Identify which cell holds the provided text, then report its (x, y) central coordinate. 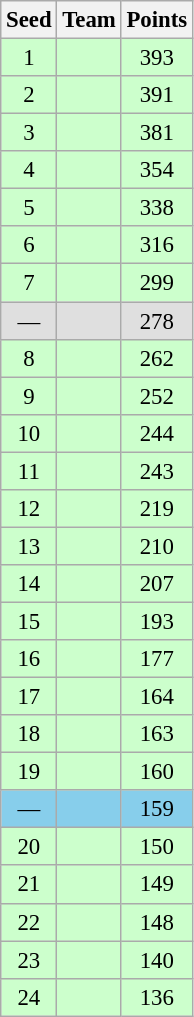
299 (156, 283)
219 (156, 509)
10 (29, 433)
3 (29, 133)
Points (156, 20)
13 (29, 546)
21 (29, 885)
316 (156, 245)
Team (89, 20)
338 (156, 208)
7 (29, 283)
391 (156, 95)
18 (29, 734)
2 (29, 95)
177 (156, 659)
243 (156, 471)
210 (156, 546)
164 (156, 697)
19 (29, 772)
11 (29, 471)
136 (156, 997)
15 (29, 621)
Seed (29, 20)
252 (156, 396)
148 (156, 922)
1 (29, 58)
5 (29, 208)
163 (156, 734)
160 (156, 772)
159 (156, 809)
4 (29, 170)
22 (29, 922)
149 (156, 885)
12 (29, 509)
354 (156, 170)
193 (156, 621)
262 (156, 358)
393 (156, 58)
24 (29, 997)
207 (156, 584)
23 (29, 960)
8 (29, 358)
244 (156, 433)
14 (29, 584)
9 (29, 396)
278 (156, 321)
16 (29, 659)
6 (29, 245)
140 (156, 960)
150 (156, 847)
17 (29, 697)
20 (29, 847)
381 (156, 133)
